From the cell containing the given text, extract its center point as [X, Y] coordinate. 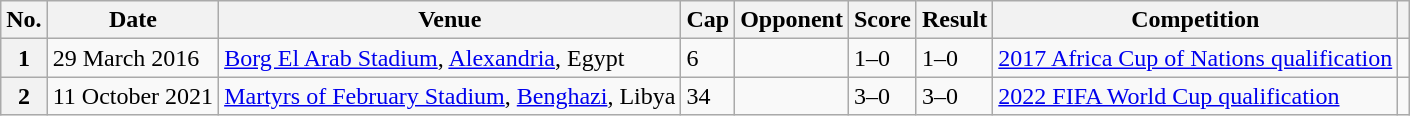
Cap [708, 20]
Venue [450, 20]
6 [708, 58]
Score [882, 20]
Borg El Arab Stadium, Alexandria, Egypt [450, 58]
11 October 2021 [132, 96]
34 [708, 96]
1 [24, 58]
Result [954, 20]
No. [24, 20]
Competition [1196, 20]
Martyrs of February Stadium, Benghazi, Libya [450, 96]
29 March 2016 [132, 58]
Date [132, 20]
Opponent [792, 20]
2022 FIFA World Cup qualification [1196, 96]
2 [24, 96]
2017 Africa Cup of Nations qualification [1196, 58]
